Extract the (x, y) coordinate from the center of the cell holding the provided text.  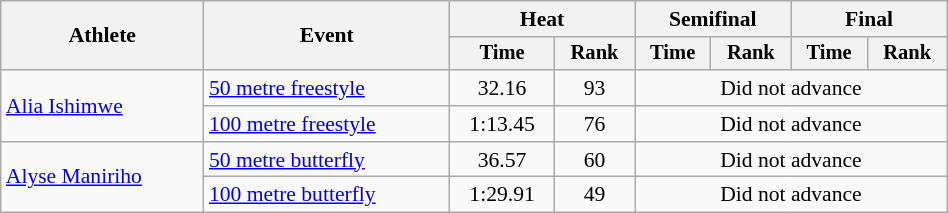
Final (869, 19)
1:13.45 (502, 124)
Event (327, 36)
50 metre butterfly (327, 160)
60 (595, 160)
100 metre butterfly (327, 195)
Athlete (102, 36)
76 (595, 124)
Semifinal (713, 19)
36.57 (502, 160)
93 (595, 88)
Alyse Maniriho (102, 178)
100 metre freestyle (327, 124)
32.16 (502, 88)
Heat (542, 19)
49 (595, 195)
1:29.91 (502, 195)
50 metre freestyle (327, 88)
Alia Ishimwe (102, 106)
